Determine the [x, y] coordinate at the center of the cell enclosing the given text.  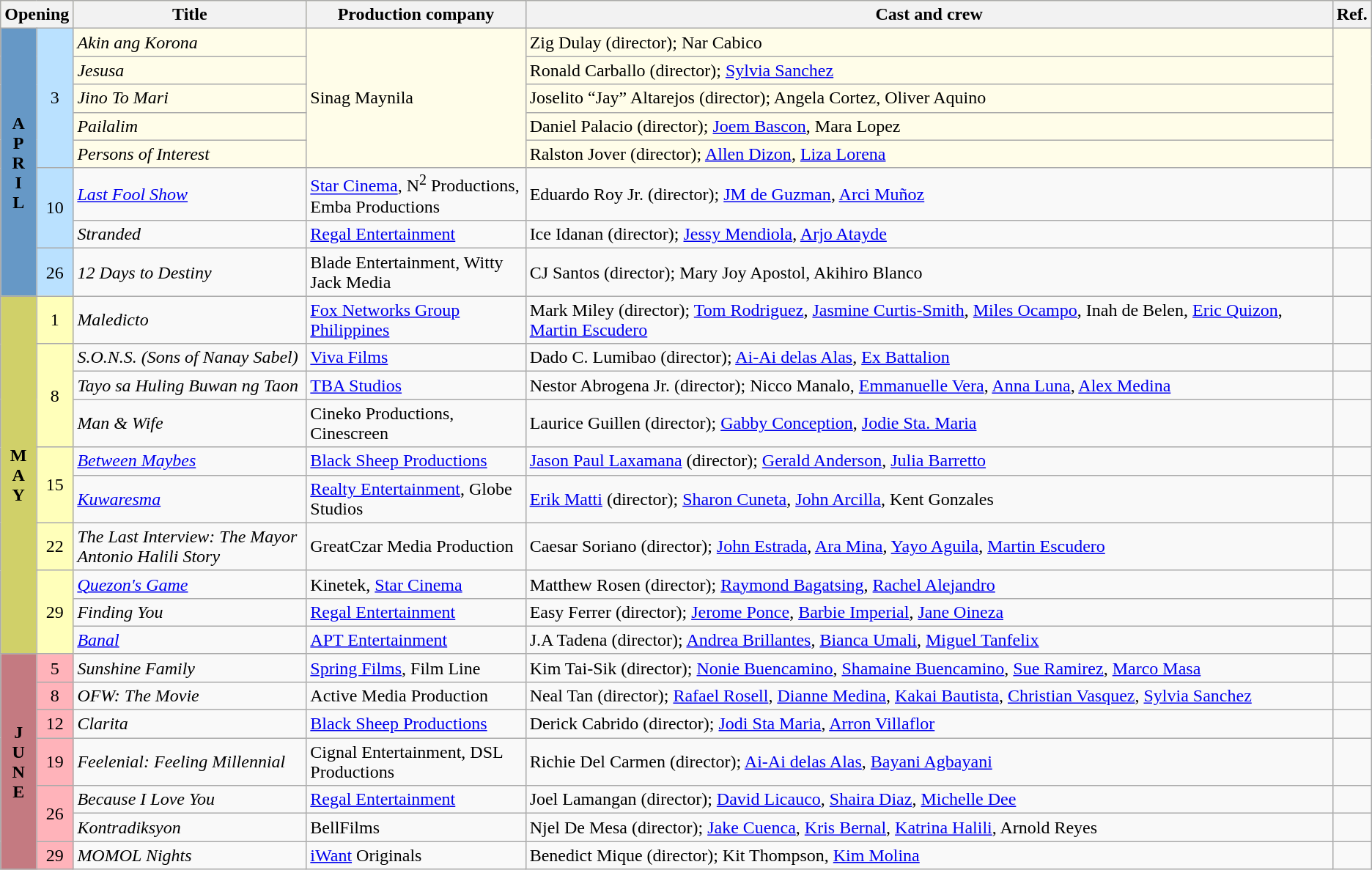
Matthew Rosen (director); Raymond Bagatsing, Rachel Alejandro [929, 584]
19 [55, 762]
Jason Paul Laxamana (director); Gerald Anderson, Julia Barretto [929, 461]
Eduardo Roy Jr. (director); JM de Guzman, Arci Muñoz [929, 194]
OFW: The Movie [190, 696]
Ref. [1351, 15]
Realty Entertainment, Globe Studios [416, 498]
Cineko Productions, Cinescreen [416, 424]
Akin ang Korona [190, 43]
Pailalim [190, 126]
Ronald Carballo (director); Sylvia Sanchez [929, 70]
Mark Miley (director); Tom Rodriguez, Jasmine Curtis-Smith, Miles Ocampo, Inah de Belen, Eric Quizon, Martin Escudero [929, 320]
J.A Tadena (director); Andrea Brillantes, Bianca Umali, Miguel Tanfelix [929, 640]
Stranded [190, 235]
Erik Matti (director); Sharon Cuneta, John Arcilla, Kent Gonzales [929, 498]
3 [55, 98]
Clarita [190, 724]
Kim Tai-Sik (director); Nonie Buencamino, Shamaine Buencamino, Sue Ramirez, Marco Masa [929, 668]
Banal [190, 640]
Jino To Mari [190, 98]
BellFilms [416, 827]
S.O.N.S. (Sons of Nanay Sabel) [190, 358]
15 [55, 485]
APRIL [19, 163]
iWant Originals [416, 855]
Easy Ferrer (director); Jerome Ponce, Barbie Imperial, Jane Oineza [929, 612]
Quezon's Game [190, 584]
MOMOL Nights [190, 855]
Fox Networks Group Philippines [416, 320]
Production company [416, 15]
Benedict Mique (director); Kit Thompson, Kim Molina [929, 855]
12 [55, 724]
TBA Studios [416, 386]
5 [55, 668]
Joselito “Jay” Altarejos (director); Angela Cortez, Oliver Aquino [929, 98]
Opening [37, 15]
Finding You [190, 612]
GreatCzar Media Production [416, 547]
Cast and crew [929, 15]
Joel Lamangan (director); David Licauco, Shaira Diaz, Michelle Dee [929, 800]
Persons of Interest [190, 154]
1 [55, 320]
Njel De Mesa (director); Jake Cuenca, Kris Bernal, Katrina Halili, Arnold Reyes [929, 827]
Richie Del Carmen (director); Ai-Ai delas Alas, Bayani Agbayani [929, 762]
Laurice Guillen (director); Gabby Conception, Jodie Sta. Maria [929, 424]
Man & Wife [190, 424]
Sinag Maynila [416, 98]
MAY [19, 475]
Last Fool Show [190, 194]
Kinetek, Star Cinema [416, 584]
Tayo sa Huling Buwan ng Taon [190, 386]
Cignal Entertainment, DSL Productions [416, 762]
Blade Entertainment, Witty Jack Media [416, 273]
Dado C. Lumibao (director); Ai-Ai delas Alas, Ex Battalion [929, 358]
Derick Cabrido (director); Jodi Sta Maria, Arron Villaflor [929, 724]
Daniel Palacio (director); Joem Bascon, Mara Lopez [929, 126]
CJ Santos (director); Mary Joy Apostol, Akihiro Blanco [929, 273]
Kuwaresma [190, 498]
10 [55, 208]
Caesar Soriano (director); John Estrada, Ara Mina, Yayo Aguila, Martin Escudero [929, 547]
Active Media Production [416, 696]
Title [190, 15]
Neal Tan (director); Rafael Rosell, Dianne Medina, Kakai Bautista, Christian Vasquez, Sylvia Sanchez [929, 696]
Kontradiksyon [190, 827]
12 Days to Destiny [190, 273]
Ice Idanan (director); Jessy Mendiola, Arjo Atayde [929, 235]
Sunshine Family [190, 668]
Spring Films, Film Line [416, 668]
Because I Love You [190, 800]
Feelenial: Feeling Millennial [190, 762]
JUNE [19, 761]
Nestor Abrogena Jr. (director); Nicco Manalo, Emmanuelle Vera, Anna Luna, Alex Medina [929, 386]
Maledicto [190, 320]
The Last Interview: The Mayor Antonio Halili Story [190, 547]
Between Maybes [190, 461]
Viva Films [416, 358]
Zig Dulay (director); Nar Cabico [929, 43]
22 [55, 547]
Jesusa [190, 70]
Star Cinema, N2 Productions, Emba Productions [416, 194]
APT Entertainment [416, 640]
Ralston Jover (director); Allen Dizon, Liza Lorena [929, 154]
